Determine the (X, Y) coordinate at the center of the cell enclosing the given text.  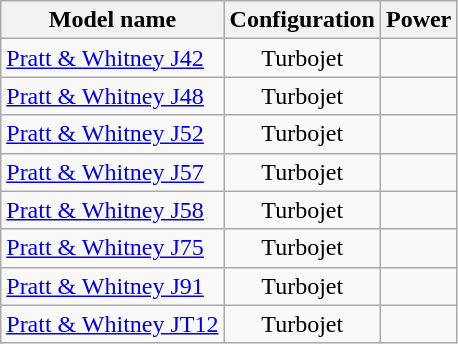
Power (418, 20)
Pratt & Whitney J52 (112, 134)
Model name (112, 20)
Pratt & Whitney J57 (112, 172)
Pratt & Whitney J58 (112, 210)
Configuration (302, 20)
Pratt & Whitney J91 (112, 286)
Pratt & Whitney J42 (112, 58)
Pratt & Whitney J48 (112, 96)
Pratt & Whitney JT12 (112, 324)
Pratt & Whitney J75 (112, 248)
